Identify which cell holds the provided text, then report its [x, y] central coordinate. 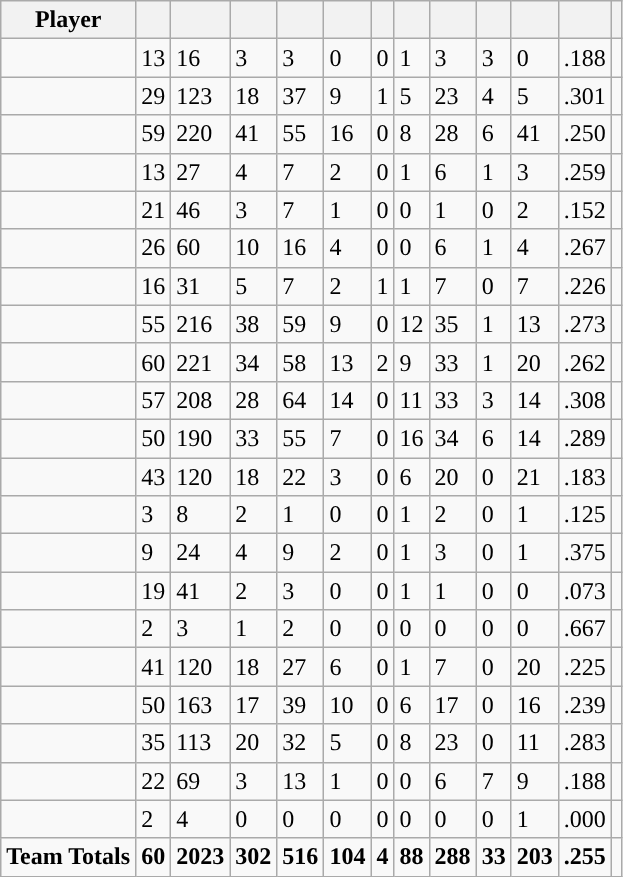
.273 [584, 324]
58 [300, 362]
31 [200, 286]
163 [200, 705]
221 [200, 362]
37 [300, 96]
288 [452, 857]
.267 [584, 248]
57 [154, 400]
12 [412, 324]
.283 [584, 743]
190 [200, 438]
.308 [584, 400]
104 [348, 857]
46 [200, 210]
29 [154, 96]
38 [254, 324]
.152 [584, 210]
69 [200, 781]
.262 [584, 362]
26 [154, 248]
.259 [584, 172]
43 [154, 477]
208 [200, 400]
.667 [584, 629]
.000 [584, 819]
Team Totals [68, 857]
19 [154, 591]
123 [200, 96]
32 [300, 743]
.301 [584, 96]
.225 [584, 667]
302 [254, 857]
39 [300, 705]
203 [534, 857]
.226 [584, 286]
216 [200, 324]
.183 [584, 477]
.239 [584, 705]
88 [412, 857]
516 [300, 857]
.073 [584, 591]
24 [200, 553]
.250 [584, 134]
64 [300, 400]
.375 [584, 553]
.255 [584, 857]
.125 [584, 515]
220 [200, 134]
.289 [584, 438]
Player [68, 20]
113 [200, 743]
2023 [200, 857]
